Scan for the cell matching the given text and deliver its (x, y) coordinate at center. 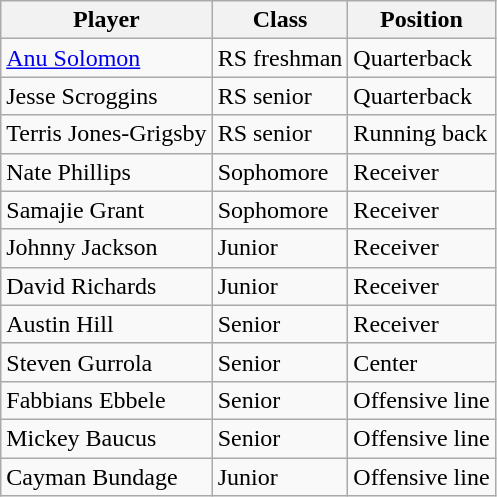
Johnny Jackson (106, 248)
Class (280, 20)
Position (422, 20)
Nate Phillips (106, 172)
Jesse Scroggins (106, 96)
Player (106, 20)
Mickey Baucus (106, 438)
Austin Hill (106, 324)
Anu Solomon (106, 58)
Cayman Bundage (106, 477)
Terris Jones-Grigsby (106, 134)
Fabbians Ebbele (106, 400)
Steven Gurrola (106, 362)
Running back (422, 134)
Samajie Grant (106, 210)
Center (422, 362)
RS freshman (280, 58)
David Richards (106, 286)
